Locate the cell with the specified text and output its [X, Y] center coordinate. 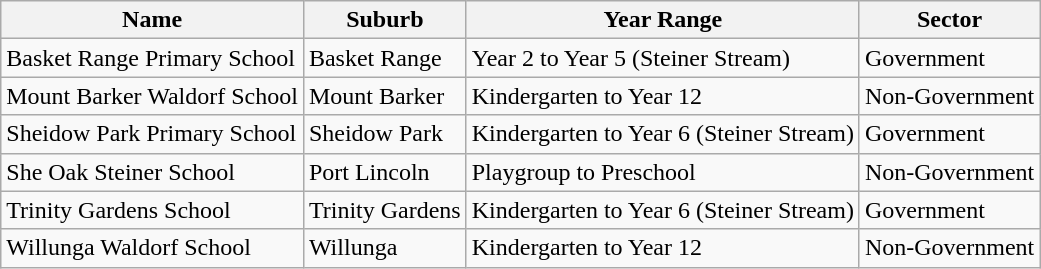
Basket Range Primary School [152, 58]
Year 2 to Year 5 (Steiner Stream) [662, 58]
Willunga Waldorf School [152, 248]
Mount Barker [384, 96]
Basket Range [384, 58]
Mount Barker Waldorf School [152, 96]
Port Lincoln [384, 172]
Name [152, 20]
Playgroup to Preschool [662, 172]
Sector [949, 20]
Trinity Gardens School [152, 210]
Year Range [662, 20]
Willunga [384, 248]
Sheidow Park Primary School [152, 134]
She Oak Steiner School [152, 172]
Trinity Gardens [384, 210]
Sheidow Park [384, 134]
Suburb [384, 20]
